Provide the (x, y) coordinate of the cell's center where the given text is located.  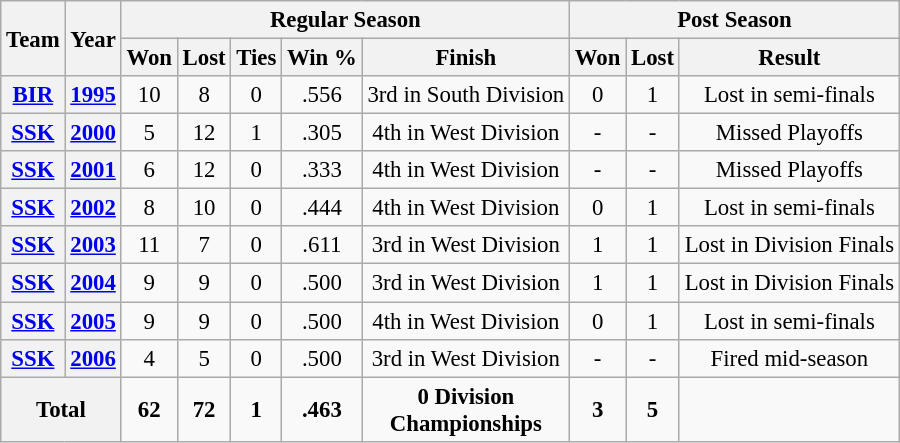
Fired mid-season (789, 358)
3rd in South Division (466, 95)
2004 (93, 283)
3 (598, 410)
BIR (33, 95)
2001 (93, 170)
.556 (322, 95)
2002 (93, 208)
Regular Season (345, 20)
Result (789, 58)
.463 (322, 410)
2005 (93, 321)
.305 (322, 133)
Win % (322, 58)
Ties (256, 58)
6 (149, 170)
11 (149, 245)
Team (33, 38)
.333 (322, 170)
1995 (93, 95)
Post Season (735, 20)
0 DivisionChampionships (466, 410)
4 (149, 358)
72 (204, 410)
62 (149, 410)
7 (204, 245)
Year (93, 38)
Finish (466, 58)
Total (61, 410)
2006 (93, 358)
2003 (93, 245)
2000 (93, 133)
.444 (322, 208)
.611 (322, 245)
